Determine the (X, Y) coordinate at the center of the cell enclosing the given text.  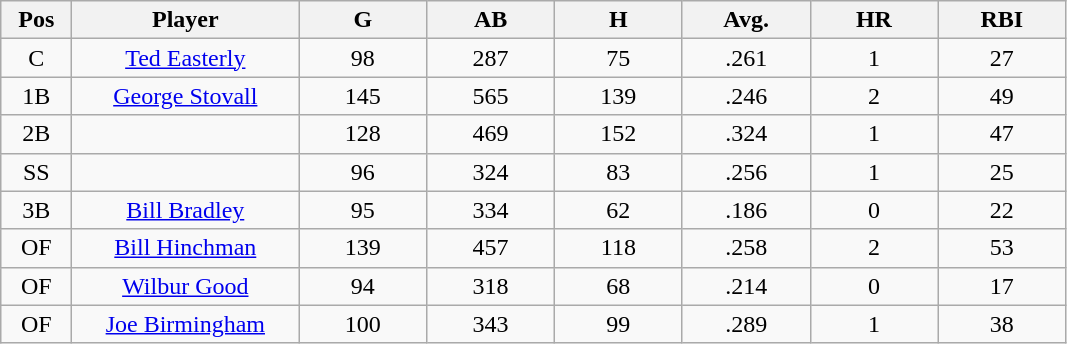
68 (618, 286)
94 (363, 286)
.214 (746, 286)
.289 (746, 324)
47 (1002, 134)
100 (363, 324)
53 (1002, 248)
Joe Birmingham (186, 324)
George Stovall (186, 96)
49 (1002, 96)
152 (618, 134)
.258 (746, 248)
Ted Easterly (186, 58)
G (363, 20)
Bill Bradley (186, 210)
318 (491, 286)
334 (491, 210)
HR (874, 20)
Pos (36, 20)
99 (618, 324)
H (618, 20)
.261 (746, 58)
118 (618, 248)
2B (36, 134)
62 (618, 210)
3B (36, 210)
75 (618, 58)
AB (491, 20)
22 (1002, 210)
1B (36, 96)
25 (1002, 172)
RBI (1002, 20)
.256 (746, 172)
83 (618, 172)
324 (491, 172)
Wilbur Good (186, 286)
Player (186, 20)
C (36, 58)
.246 (746, 96)
565 (491, 96)
128 (363, 134)
SS (36, 172)
Avg. (746, 20)
96 (363, 172)
145 (363, 96)
95 (363, 210)
.324 (746, 134)
457 (491, 248)
38 (1002, 324)
17 (1002, 286)
27 (1002, 58)
469 (491, 134)
98 (363, 58)
Bill Hinchman (186, 248)
287 (491, 58)
343 (491, 324)
.186 (746, 210)
